Output the (X, Y) coordinate of the center of the cell containing the given text.  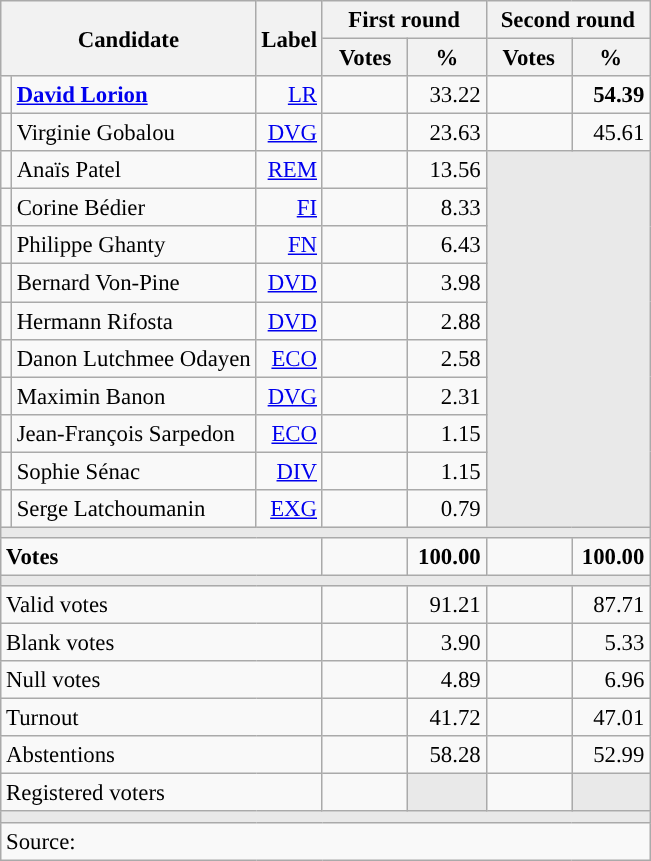
41.72 (447, 718)
Valid votes (162, 605)
Virginie Gobalou (134, 133)
Turnout (162, 718)
Anaïs Patel (134, 170)
6.96 (611, 680)
EXG (289, 509)
2.88 (447, 321)
87.71 (611, 605)
54.39 (611, 95)
45.61 (611, 133)
FI (289, 208)
Bernard Von-Pine (134, 283)
David Lorion (134, 95)
Label (289, 38)
3.90 (447, 643)
4.89 (447, 680)
0.79 (447, 509)
58.28 (447, 755)
DIV (289, 471)
13.56 (447, 170)
3.98 (447, 283)
Sophie Sénac (134, 471)
LR (289, 95)
91.21 (447, 605)
Maximin Banon (134, 396)
FN (289, 245)
33.22 (447, 95)
Registered voters (162, 793)
Blank votes (162, 643)
Null votes (162, 680)
5.33 (611, 643)
REM (289, 170)
2.58 (447, 358)
Serge Latchoumanin (134, 509)
Hermann Rifosta (134, 321)
Philippe Ghanty (134, 245)
Corine Bédier (134, 208)
First round (404, 20)
Second round (568, 20)
8.33 (447, 208)
Candidate (128, 38)
2.31 (447, 396)
Abstentions (162, 755)
Danon Lutchmee Odayen (134, 358)
6.43 (447, 245)
47.01 (611, 718)
Jean-François Sarpedon (134, 433)
Source: (326, 841)
23.63 (447, 133)
52.99 (611, 755)
